Find where the given text appears and provide that cell's center as [x, y] coordinate. 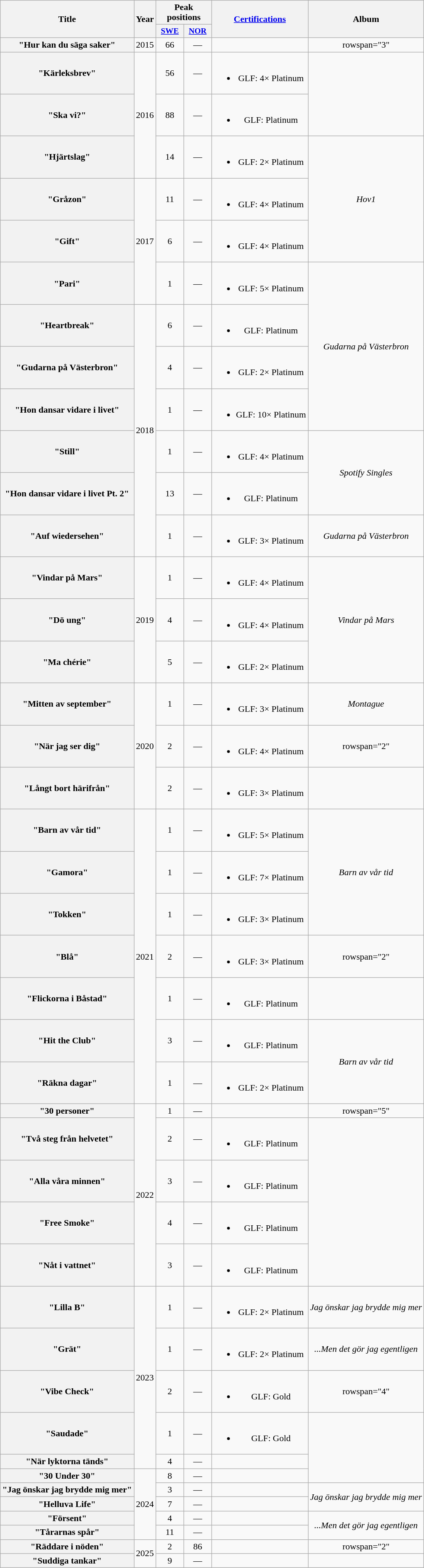
2022 [145, 1195]
"Gamora" [67, 872]
2017 [145, 241]
Montague [366, 704]
2021 [145, 956]
"Saudade" [67, 1433]
"Barn av vår tid" [67, 831]
7 [170, 1504]
"Två steg från helvetet" [67, 1139]
rowspan="3" [366, 45]
"Gift" [67, 241]
2025 [145, 1553]
Certifications [260, 19]
2016 [145, 115]
"Nåt i vattnet" [67, 1265]
"Hon dansar vidare i livet Pt. 2" [67, 493]
"Hit the Club" [67, 1040]
"Vibe Check" [67, 1391]
"Kärleksbrev" [67, 73]
"30 Under 30" [67, 1476]
SWE [170, 31]
"Ska vi?" [67, 115]
66 [170, 45]
"Försent" [67, 1518]
rowspan="4" [366, 1391]
Year [145, 19]
"Hur kan du säga saker" [67, 45]
8 [170, 1476]
"Suddiga tankar" [67, 1561]
Peak positions [184, 13]
2024 [145, 1504]
2023 [145, 1377]
"Tokken" [67, 915]
9 [170, 1561]
"Hjärtslag" [67, 157]
2019 [145, 620]
"Alla våra minnen" [67, 1181]
Spotify Singles [366, 473]
"Gudarna på Västerbron" [67, 368]
"Free Smoke" [67, 1223]
"Pari" [67, 284]
5 [170, 662]
2015 [145, 45]
56 [170, 73]
"När jag ser dig" [67, 746]
"Gråzon" [67, 199]
GLF: 7× Platinum [260, 872]
Vindar på Mars [366, 620]
"Räkna dagar" [67, 1083]
"Ma chérie" [67, 662]
"Blå" [67, 956]
Hov1 [366, 199]
NOR [198, 31]
"Hon dansar vidare i livet" [67, 409]
"30 personer" [67, 1111]
"Auf wiedersehen" [67, 536]
"Heartbreak" [67, 325]
"Flickorna i Båstad" [67, 999]
88 [170, 115]
14 [170, 157]
86 [198, 1546]
Title [67, 19]
2020 [145, 746]
"Grät" [67, 1349]
13 [170, 493]
"Still" [67, 452]
"Tårarnas spår" [67, 1532]
"Helluva Life" [67, 1504]
"Jag önskar jag brydde mig mer" [67, 1490]
"Vindar på Mars" [67, 577]
"Mitten av september" [67, 704]
GLF: 10× Platinum [260, 409]
"Lilla B" [67, 1307]
"Långt bort härifrån" [67, 788]
2018 [145, 431]
"Dö ung" [67, 620]
Album [366, 19]
rowspan="5" [366, 1111]
"När lyktorna tänds" [67, 1462]
"Räddare i nöden" [67, 1546]
